Scan for the cell matching the given text and deliver its [X, Y] coordinate at center. 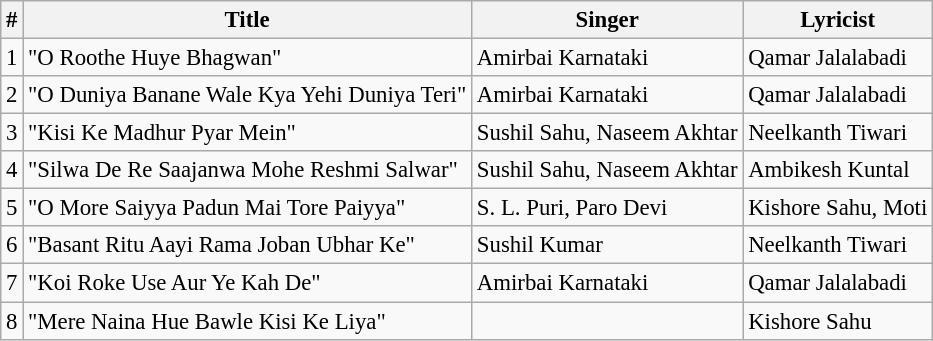
Ambikesh Kuntal [838, 170]
4 [12, 170]
5 [12, 208]
"Kisi Ke Madhur Pyar Mein" [248, 133]
# [12, 20]
Lyricist [838, 20]
6 [12, 245]
"Mere Naina Hue Bawle Kisi Ke Liya" [248, 321]
3 [12, 133]
"O Roothe Huye Bhagwan" [248, 58]
8 [12, 321]
Kishore Sahu, Moti [838, 208]
7 [12, 283]
Singer [608, 20]
"Koi Roke Use Aur Ye Kah De" [248, 283]
"Silwa De Re Saajanwa Mohe Reshmi Salwar" [248, 170]
"O Duniya Banane Wale Kya Yehi Duniya Teri" [248, 95]
1 [12, 58]
Kishore Sahu [838, 321]
"Basant Ritu Aayi Rama Joban Ubhar Ke" [248, 245]
"O More Saiyya Padun Mai Tore Paiyya" [248, 208]
Title [248, 20]
S. L. Puri, Paro Devi [608, 208]
Sushil Kumar [608, 245]
2 [12, 95]
